Locate the cell with the specified text and output its (x, y) center coordinate. 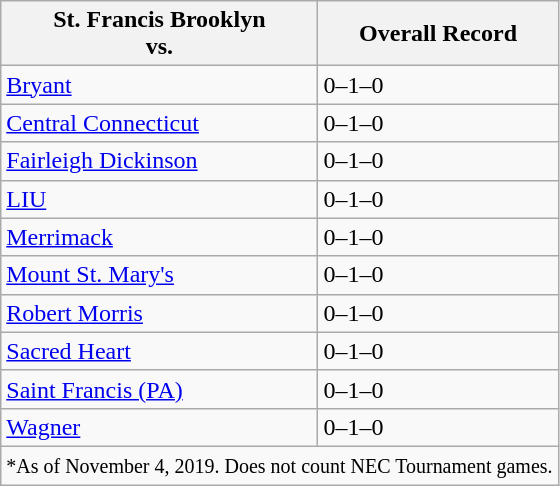
St. Francis Brooklynvs. (160, 34)
Robert Morris (160, 313)
LIU (160, 199)
Overall Record (438, 34)
Central Connecticut (160, 123)
Wagner (160, 427)
Merrimack (160, 237)
Saint Francis (PA) (160, 389)
*As of November 4, 2019. Does not count NEC Tournament games. (280, 465)
Mount St. Mary's (160, 275)
Fairleigh Dickinson (160, 161)
Sacred Heart (160, 351)
Bryant (160, 85)
